Return the (X, Y) coordinate for the center point of the cell that contains the specified text.  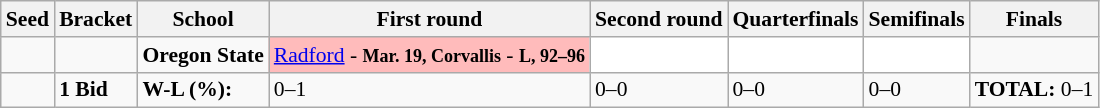
Semifinals (917, 19)
Bracket (96, 19)
Second round (659, 19)
1 Bid (96, 90)
First round (430, 19)
Radford - Mar. 19, Corvallis - L, 92–96 (430, 55)
0–1 (430, 90)
W-L (%): (202, 90)
Seed (28, 19)
School (202, 19)
Quarterfinals (796, 19)
Oregon State (202, 55)
Finals (1034, 19)
TOTAL: 0–1 (1034, 90)
